Pinpoint the cell where the given text exists, returning its (X, Y) midpoint coordinate. 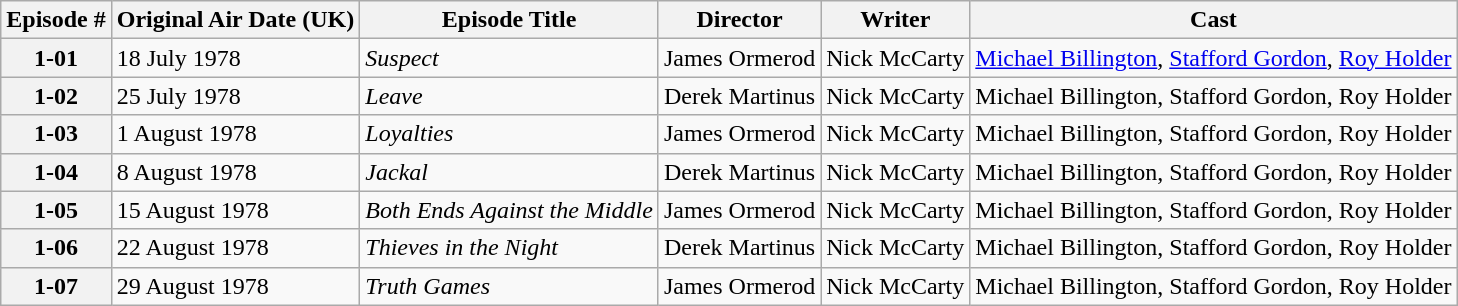
1-05 (56, 210)
Thieves in the Night (510, 248)
1-01 (56, 58)
18 July 1978 (236, 58)
Writer (896, 20)
Cast (1214, 20)
1 August 1978 (236, 134)
Truth Games (510, 286)
Suspect (510, 58)
1-03 (56, 134)
1-04 (56, 172)
8 August 1978 (236, 172)
Loyalties (510, 134)
22 August 1978 (236, 248)
Director (739, 20)
Original Air Date (UK) (236, 20)
25 July 1978 (236, 96)
29 August 1978 (236, 286)
Leave (510, 96)
1-02 (56, 96)
1-06 (56, 248)
Jackal (510, 172)
1-07 (56, 286)
Both Ends Against the Middle (510, 210)
Episode Title (510, 20)
15 August 1978 (236, 210)
Episode # (56, 20)
